From the cell containing the given text, extract its center point as [X, Y] coordinate. 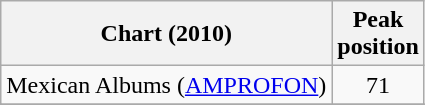
Mexican Albums (AMPROFON) [166, 85]
Chart (2010) [166, 34]
Peakposition [378, 34]
71 [378, 85]
